Determine the [x, y] coordinate at the center of the cell enclosing the given text.  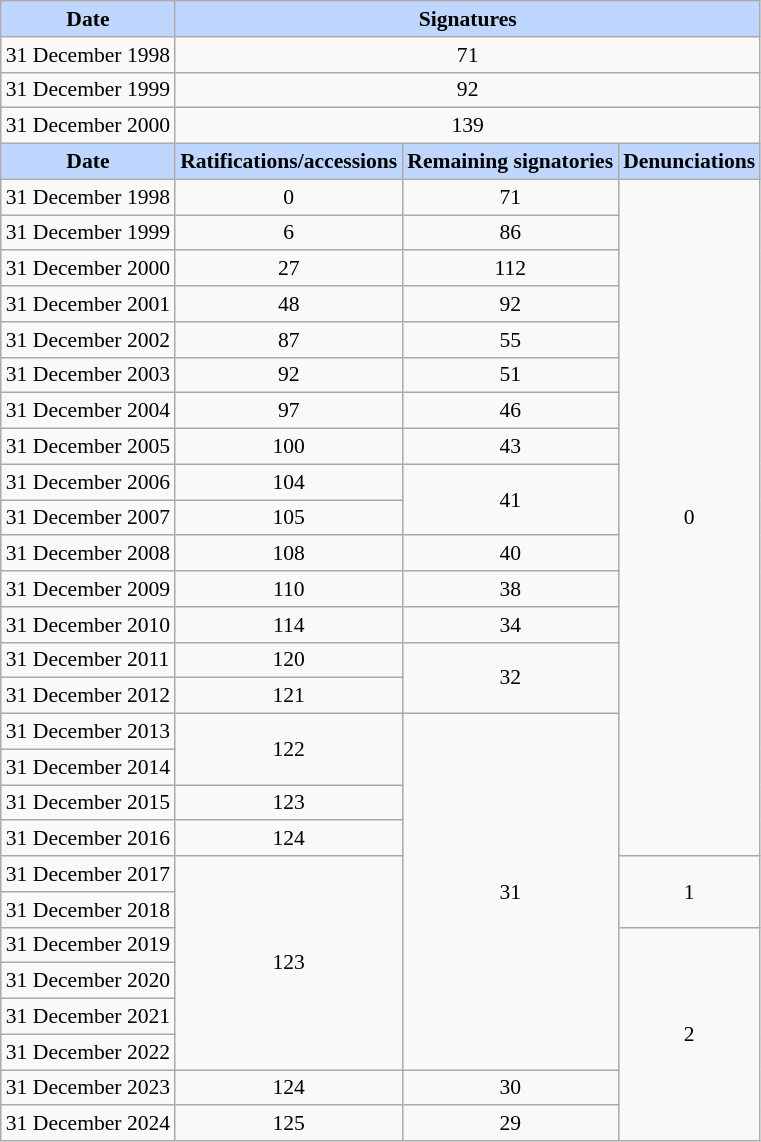
31 December 2008 [88, 553]
86 [510, 232]
55 [510, 339]
31 December 2004 [88, 411]
31 [510, 891]
139 [468, 126]
31 December 2005 [88, 446]
105 [288, 518]
31 December 2002 [88, 339]
31 December 2016 [88, 838]
31 December 2006 [88, 482]
Ratifications/accessions [288, 161]
31 December 2015 [88, 802]
31 December 2020 [88, 981]
Denunciations [689, 161]
125 [288, 1123]
31 December 2007 [88, 518]
121 [288, 696]
46 [510, 411]
31 December 2014 [88, 767]
31 December 2013 [88, 731]
6 [288, 232]
1 [689, 892]
31 December 2019 [88, 945]
Remaining signatories [510, 161]
100 [288, 446]
87 [288, 339]
104 [288, 482]
31 December 2022 [88, 1052]
120 [288, 660]
31 December 2012 [88, 696]
38 [510, 589]
31 December 2023 [88, 1088]
97 [288, 411]
43 [510, 446]
31 December 2009 [88, 589]
51 [510, 375]
122 [288, 748]
31 December 2003 [88, 375]
31 December 2018 [88, 909]
29 [510, 1123]
32 [510, 678]
110 [288, 589]
Signatures [468, 19]
31 December 2011 [88, 660]
34 [510, 624]
30 [510, 1088]
2 [689, 1034]
31 December 2017 [88, 874]
114 [288, 624]
108 [288, 553]
31 December 2024 [88, 1123]
41 [510, 500]
112 [510, 268]
27 [288, 268]
31 December 2001 [88, 304]
31 December 2010 [88, 624]
31 December 2021 [88, 1016]
40 [510, 553]
48 [288, 304]
